Determine the (X, Y) coordinate at the center of the cell enclosing the given text.  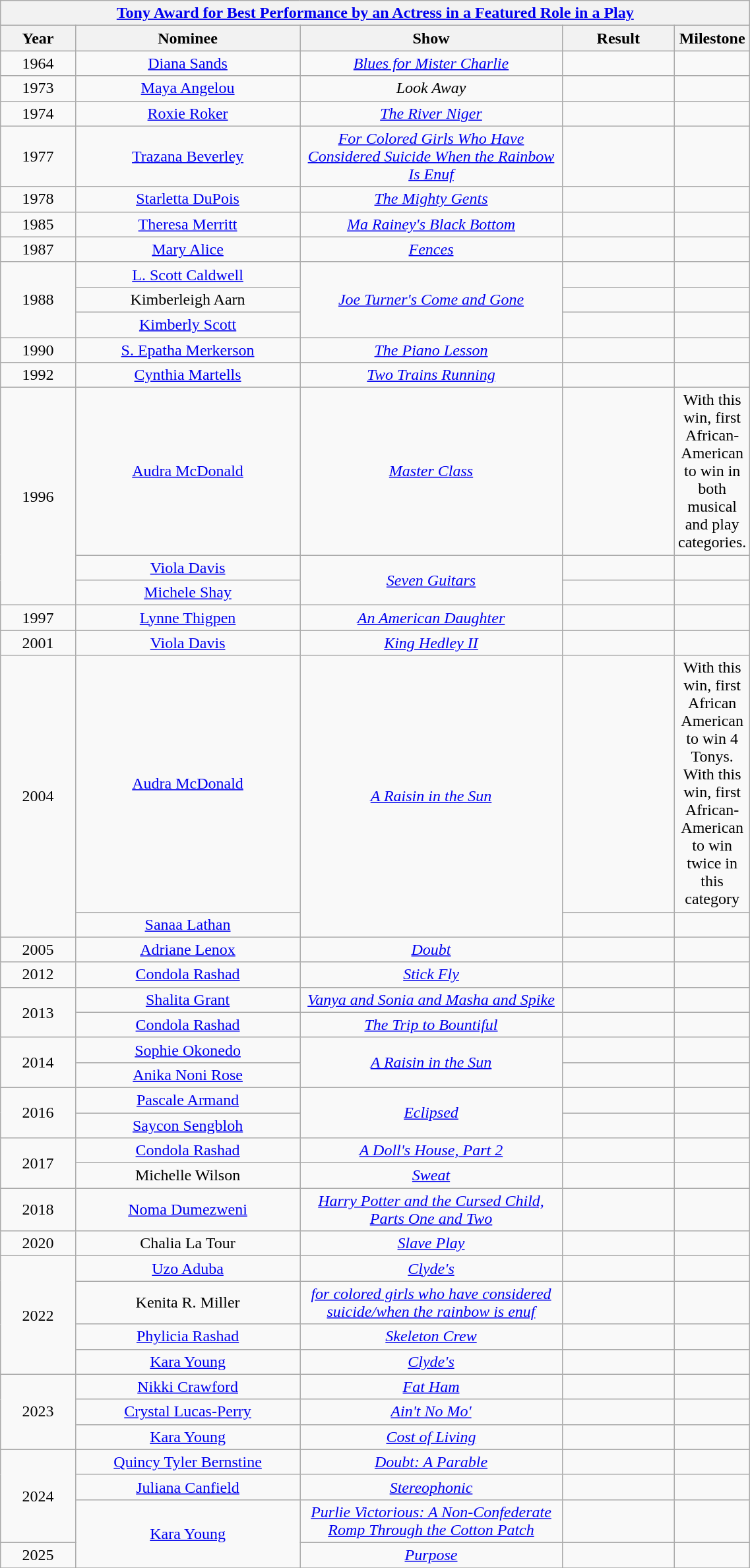
Purpose (431, 1555)
Noma Dumezweni (187, 1209)
1977 (38, 156)
L. Scott Caldwell (187, 274)
With this win, first African American to win 4 Tonys.With this win, first African-American to win twice in this category (712, 783)
Uzo Aduba (187, 1269)
Doubt: A Parable (431, 1462)
Stick Fly (431, 975)
Pascale Armand (187, 1100)
for colored girls who have considered suicide/when the rainbow is enuf (431, 1303)
2005 (38, 950)
Ma Rainey's Black Bottom (431, 224)
Doubt (431, 950)
Sanaa Lathan (187, 924)
Joe Turner's Come and Gone (431, 299)
With this win, first African-American to win in both musical and play categories. (712, 471)
Nominee (187, 38)
Result (618, 38)
1973 (38, 88)
2001 (38, 643)
2020 (38, 1244)
Shalita Grant (187, 1000)
2013 (38, 1012)
2004 (38, 797)
The Piano Lesson (431, 350)
Vanya and Sonia and Masha and Spike (431, 1000)
Diana Sands (187, 63)
Cynthia Martells (187, 375)
Eclipsed (431, 1112)
Sophie Okonedo (187, 1050)
2012 (38, 975)
Milestone (712, 38)
2023 (38, 1412)
Trazana Beverley (187, 156)
1988 (38, 299)
Roxie Roker (187, 113)
2022 (38, 1315)
Michele Shay (187, 593)
Purlie Victorious: A Non-Confederate Romp Through the Cotton Patch (431, 1521)
Michelle Wilson (187, 1176)
Sweat (431, 1176)
Saycon Sengbloh (187, 1126)
Nikki Crawford (187, 1387)
2016 (38, 1112)
An American Daughter (431, 618)
Show (431, 38)
The Mighty Gents (431, 199)
1992 (38, 375)
Juliana Canfield (187, 1487)
Two Trains Running (431, 375)
Anika Noni Rose (187, 1075)
Blues for Mister Charlie (431, 63)
1996 (38, 497)
1990 (38, 350)
1987 (38, 249)
2024 (38, 1495)
Phylicia Rashad (187, 1337)
1997 (38, 618)
Ain't No Mo' (431, 1412)
Mary Alice (187, 249)
Theresa Merritt (187, 224)
Adriane Lenox (187, 950)
Year (38, 38)
Kenita R. Miller (187, 1303)
2017 (38, 1163)
Cost of Living (431, 1437)
Fences (431, 249)
Stereophonic (431, 1487)
Chalia La Tour (187, 1244)
King Hedley II (431, 643)
Starletta DuPois (187, 199)
Look Away (431, 88)
1964 (38, 63)
1974 (38, 113)
2014 (38, 1062)
2025 (38, 1555)
Harry Potter and the Cursed Child, Parts One and Two (431, 1209)
Kimberleigh Aarn (187, 299)
The Trip to Bountiful (431, 1025)
The River Niger (431, 113)
Seven Guitars (431, 580)
Crystal Lucas-Perry (187, 1412)
Fat Ham (431, 1387)
Skeleton Crew (431, 1337)
Master Class (431, 471)
1978 (38, 199)
Kimberly Scott (187, 324)
A Doll's House, Part 2 (431, 1151)
Slave Play (431, 1244)
Quincy Tyler Bernstine (187, 1462)
2018 (38, 1209)
Maya Angelou (187, 88)
Lynne Thigpen (187, 618)
For Colored Girls Who Have Considered Suicide When the Rainbow Is Enuf (431, 156)
1985 (38, 224)
Tony Award for Best Performance by an Actress in a Featured Role in a Play (375, 13)
S. Epatha Merkerson (187, 350)
